Scan for the cell matching the given text and deliver its [X, Y] coordinate at center. 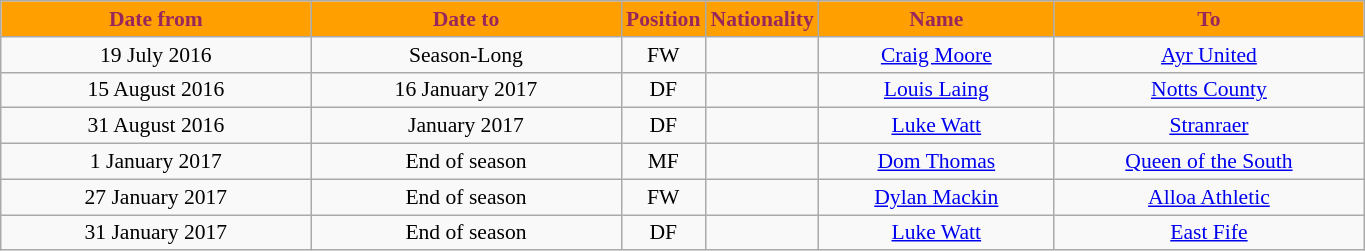
19 July 2016 [156, 55]
Date from [156, 19]
Season-Long [466, 55]
To [1209, 19]
Notts County [1209, 90]
1 January 2017 [156, 162]
Date to [466, 19]
31 January 2017 [156, 233]
27 January 2017 [156, 197]
31 August 2016 [156, 126]
15 August 2016 [156, 90]
MF [663, 162]
East Fife [1209, 233]
Queen of the South [1209, 162]
Position [663, 19]
Dom Thomas [936, 162]
Alloa Athletic [1209, 197]
16 January 2017 [466, 90]
Dylan Mackin [936, 197]
Stranraer [1209, 126]
Craig Moore [936, 55]
Louis Laing [936, 90]
January 2017 [466, 126]
Ayr United [1209, 55]
Nationality [762, 19]
Name [936, 19]
